Capture the cell that displays the provided text and extract its (x, y) central coordinate. 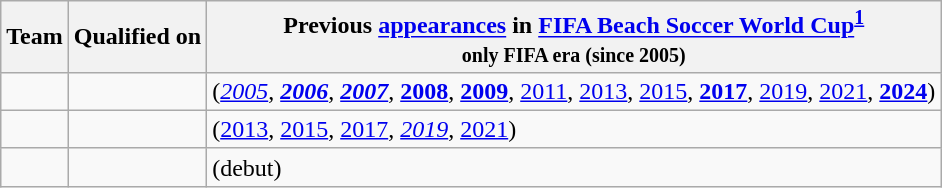
(2005, 2006, 2007, 2008, 2009, 2011, 2013, 2015, 2017, 2019, 2021, 2024) (574, 91)
Qualified on (137, 37)
(debut) (574, 167)
Previous appearances in FIFA Beach Soccer World Cup1only FIFA era (since 2005) (574, 37)
Team (35, 37)
(2013, 2015, 2017, 2019, 2021) (574, 129)
